Scan for the cell matching the given text and deliver its [X, Y] coordinate at center. 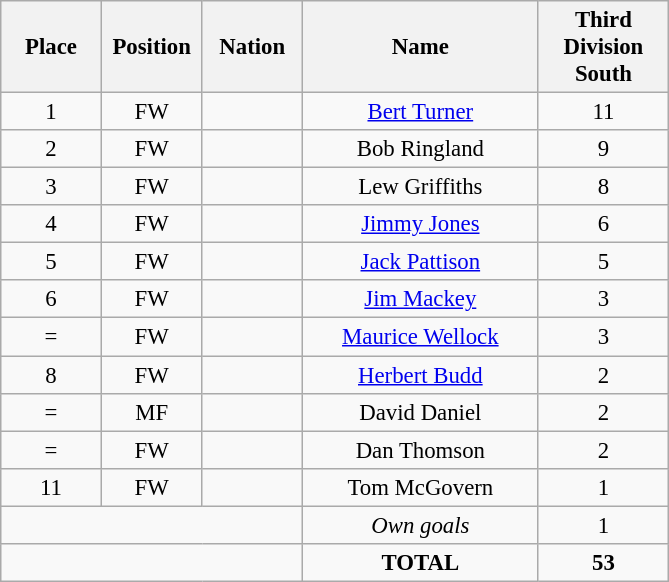
9 [604, 149]
Name [421, 47]
Jim Mackey [421, 299]
Maurice Wellock [421, 337]
4 [52, 224]
Tom McGovern [421, 487]
Place [52, 47]
Position [152, 47]
Lew Griffiths [421, 187]
Dan Thomson [421, 450]
Jimmy Jones [421, 224]
David Daniel [421, 412]
Nation [252, 47]
Herbert Budd [421, 375]
Jack Pattison [421, 262]
Third Division South [604, 47]
Own goals [421, 525]
53 [604, 563]
Bert Turner [421, 112]
Bob Ringland [421, 149]
TOTAL [421, 563]
MF [152, 412]
